Identify which cell holds the provided text, then report its [x, y] central coordinate. 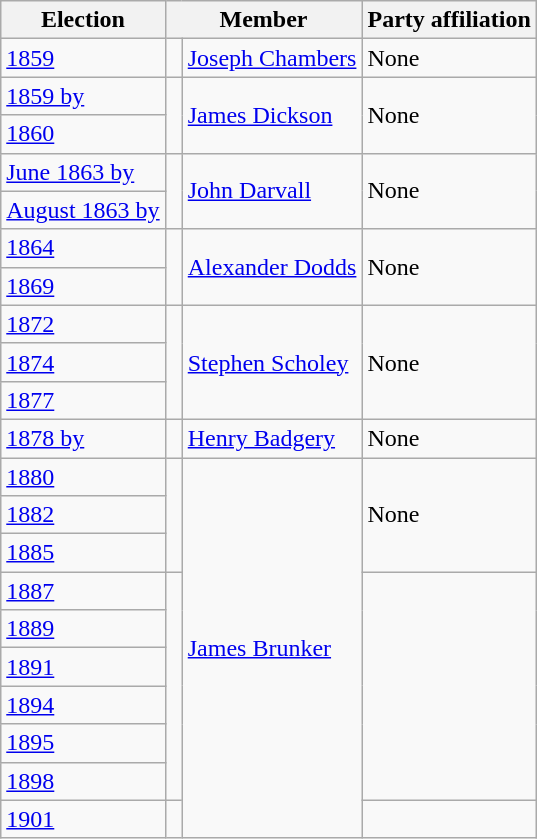
1859 [83, 58]
1869 [83, 286]
1860 [83, 134]
1877 [83, 400]
1895 [83, 743]
1864 [83, 248]
Alexander Dodds [272, 267]
1894 [83, 705]
1859 by [83, 96]
Party affiliation [449, 20]
1891 [83, 667]
James Dickson [272, 115]
1880 [83, 477]
1898 [83, 781]
1887 [83, 591]
Henry Badgery [272, 438]
1882 [83, 515]
Stephen Scholey [272, 362]
1878 by [83, 438]
Member [264, 20]
Election [83, 20]
James Brunker [272, 648]
1874 [83, 362]
1889 [83, 629]
1885 [83, 553]
John Darvall [272, 191]
June 1863 by [83, 172]
1901 [83, 819]
August 1863 by [83, 210]
1872 [83, 324]
Joseph Chambers [272, 58]
